Determine the (x, y) coordinate at the center of the cell enclosing the given text.  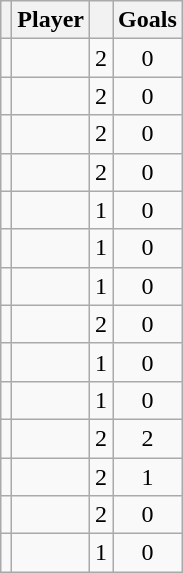
Goals (148, 20)
Player (51, 20)
